Return (X, Y) of the center of cell containing provided text 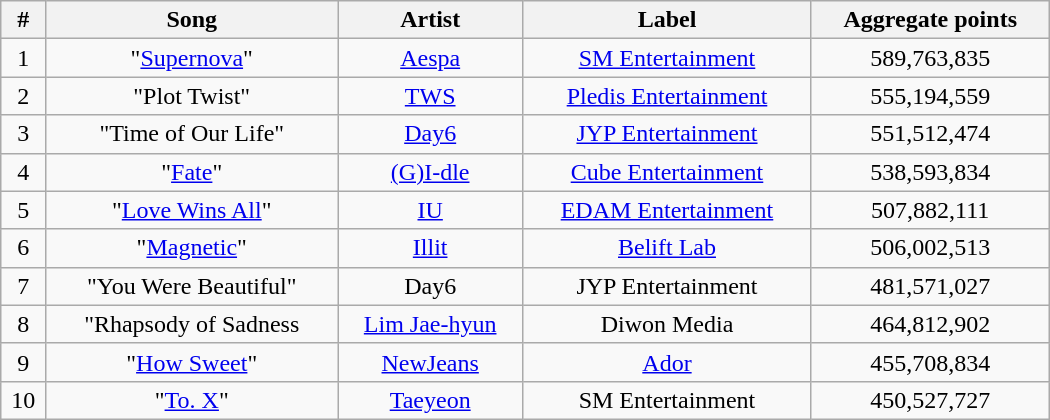
Artist (430, 20)
1 (24, 58)
Illit (430, 248)
"Love Wins All" (192, 210)
589,763,835 (930, 58)
(G)I-dle (430, 172)
5 (24, 210)
455,708,834 (930, 362)
507,882,111 (930, 210)
555,194,559 (930, 96)
Cube Entertainment (667, 172)
# (24, 20)
8 (24, 324)
"To. X" (192, 400)
"Time of Our Life" (192, 134)
Aggregate points (930, 20)
EDAM Entertainment (667, 210)
Taeyeon (430, 400)
"You Were Beautiful" (192, 286)
538,593,834 (930, 172)
450,527,727 (930, 400)
6 (24, 248)
"Plot Twist" (192, 96)
551,512,474 (930, 134)
Song (192, 20)
"Supernova" (192, 58)
Belift Lab (667, 248)
464,812,902 (930, 324)
506,002,513 (930, 248)
Label (667, 20)
Pledis Entertainment (667, 96)
NewJeans (430, 362)
Diwon Media (667, 324)
Ador (667, 362)
IU (430, 210)
"Rhapsody of Sadness (192, 324)
10 (24, 400)
4 (24, 172)
Aespa (430, 58)
481,571,027 (930, 286)
7 (24, 286)
TWS (430, 96)
3 (24, 134)
"How Sweet" (192, 362)
9 (24, 362)
"Fate" (192, 172)
2 (24, 96)
"Magnetic" (192, 248)
Lim Jae-hyun (430, 324)
